Detect which cell encompasses the target text, then output its (x, y) center coordinate. 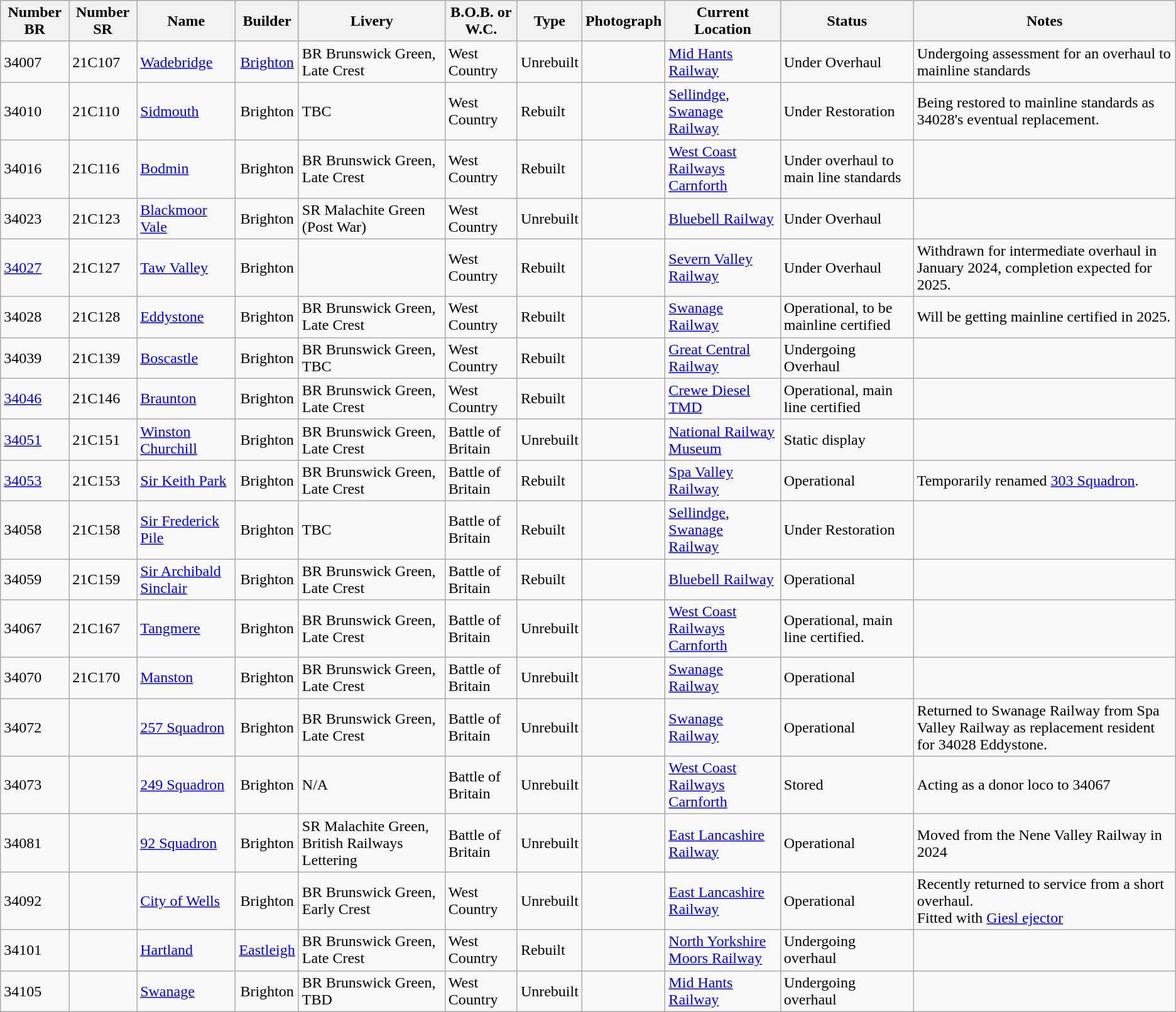
Builder (267, 21)
Number SR (103, 21)
Sidmouth (186, 111)
34046 (35, 398)
Tangmere (186, 629)
Stored (847, 785)
Bodmin (186, 169)
34051 (35, 440)
Sir Archibald Sinclair (186, 579)
Notes (1044, 21)
Withdrawn for intermediate overhaul in January 2024, completion expected for 2025. (1044, 268)
34023 (35, 219)
North Yorkshire Moors Railway (722, 950)
34101 (35, 950)
34105 (35, 991)
21C127 (103, 268)
Sir Keith Park (186, 480)
34010 (35, 111)
21C158 (103, 530)
Swanage (186, 991)
Crewe Diesel TMD (722, 398)
21C128 (103, 317)
34053 (35, 480)
34027 (35, 268)
Undergoing assessment for an overhaul to mainline standards (1044, 62)
21C146 (103, 398)
Eastleigh (267, 950)
34092 (35, 901)
Great Central Railway (722, 358)
Manston (186, 678)
SR Malachite Green (Post War) (372, 219)
21C110 (103, 111)
Spa Valley Railway (722, 480)
21C170 (103, 678)
Temporarily renamed 303 Squadron. (1044, 480)
21C123 (103, 219)
34007 (35, 62)
34070 (35, 678)
Braunton (186, 398)
BR Brunswick Green, TBD (372, 991)
Under overhaul to main line standards (847, 169)
21C167 (103, 629)
Wadebridge (186, 62)
Moved from the Nene Valley Railway in 2024 (1044, 843)
249 Squadron (186, 785)
Name (186, 21)
34067 (35, 629)
BR Brunswick Green, Early Crest (372, 901)
Will be getting mainline certified in 2025. (1044, 317)
B.O.B. or W.C. (481, 21)
Type (549, 21)
34081 (35, 843)
21C116 (103, 169)
Sir Frederick Pile (186, 530)
City of Wells (186, 901)
Winston Churchill (186, 440)
21C153 (103, 480)
SR Malachite Green, British Railways Lettering (372, 843)
92 Squadron (186, 843)
Status (847, 21)
Severn Valley Railway (722, 268)
N/A (372, 785)
21C159 (103, 579)
BR Brunswick Green, TBC (372, 358)
Acting as a donor loco to 34067 (1044, 785)
34073 (35, 785)
257 Squadron (186, 727)
Operational, main line certified (847, 398)
Current Location (722, 21)
34059 (35, 579)
Operational, main line certified. (847, 629)
21C139 (103, 358)
Number BR (35, 21)
Boscastle (186, 358)
34039 (35, 358)
34028 (35, 317)
Hartland (186, 950)
Returned to Swanage Railway from Spa Valley Railway as replacement resident for 34028 Eddystone. (1044, 727)
National Railway Museum (722, 440)
34058 (35, 530)
Taw Valley (186, 268)
Livery (372, 21)
34072 (35, 727)
Recently returned to service from a short overhaul.Fitted with Giesl ejector (1044, 901)
Undergoing Overhaul (847, 358)
34016 (35, 169)
Being restored to mainline standards as 34028's eventual replacement. (1044, 111)
Operational, to be mainline certified (847, 317)
Eddystone (186, 317)
21C151 (103, 440)
Blackmoor Vale (186, 219)
Photograph (623, 21)
21C107 (103, 62)
Static display (847, 440)
